Provide the (X, Y) coordinate of the cell's center where the given text is located.  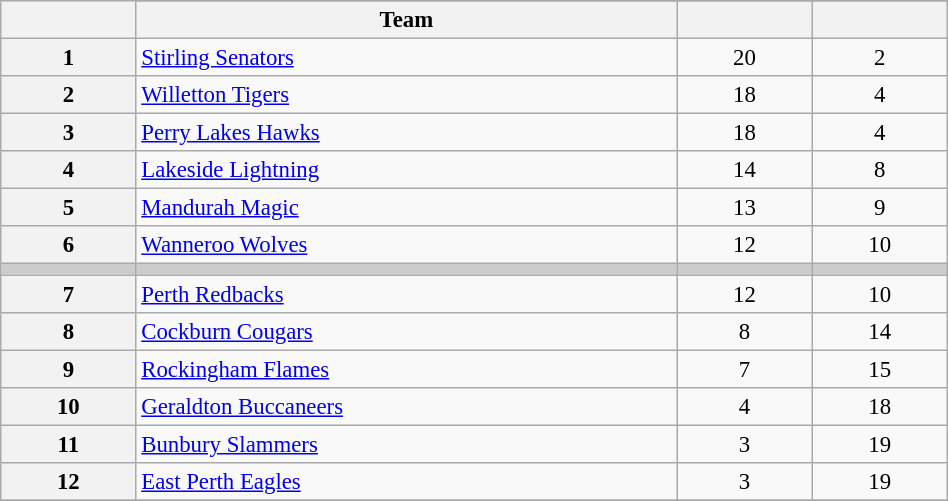
Lakeside Lightning (406, 170)
15 (880, 369)
Perth Redbacks (406, 294)
Willetton Tigers (406, 95)
1 (68, 58)
East Perth Eagles (406, 482)
Mandurah Magic (406, 208)
Cockburn Cougars (406, 331)
6 (68, 245)
Rockingham Flames (406, 369)
Stirling Senators (406, 58)
5 (68, 208)
13 (744, 208)
Wanneroo Wolves (406, 245)
Perry Lakes Hawks (406, 133)
Geraldton Buccaneers (406, 406)
11 (68, 444)
20 (744, 58)
Bunbury Slammers (406, 444)
Team (406, 20)
